Scan for the cell matching the given text and deliver its [X, Y] coordinate at center. 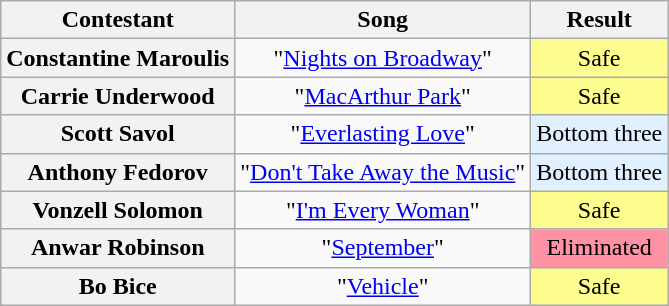
Result [600, 20]
Scott Savol [118, 134]
Song [383, 20]
Anthony Fedorov [118, 172]
"Vehicle" [383, 286]
Anwar Robinson [118, 248]
Constantine Maroulis [118, 58]
"September" [383, 248]
"Don't Take Away the Music" [383, 172]
"I'm Every Woman" [383, 210]
"MacArthur Park" [383, 96]
"Nights on Broadway" [383, 58]
Contestant [118, 20]
Carrie Underwood [118, 96]
"Everlasting Love" [383, 134]
Bo Bice [118, 286]
Vonzell Solomon [118, 210]
Eliminated [600, 248]
